Capture the cell that displays the provided text and extract its [x, y] central coordinate. 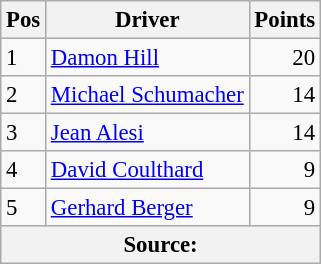
4 [24, 170]
David Coulthard [148, 170]
3 [24, 133]
Source: [161, 245]
5 [24, 208]
20 [284, 58]
1 [24, 58]
Gerhard Berger [148, 208]
Driver [148, 20]
Damon Hill [148, 58]
Pos [24, 20]
Michael Schumacher [148, 95]
2 [24, 95]
Points [284, 20]
Jean Alesi [148, 133]
